Provide the [x, y] coordinate of the cell's center where the given text is located.  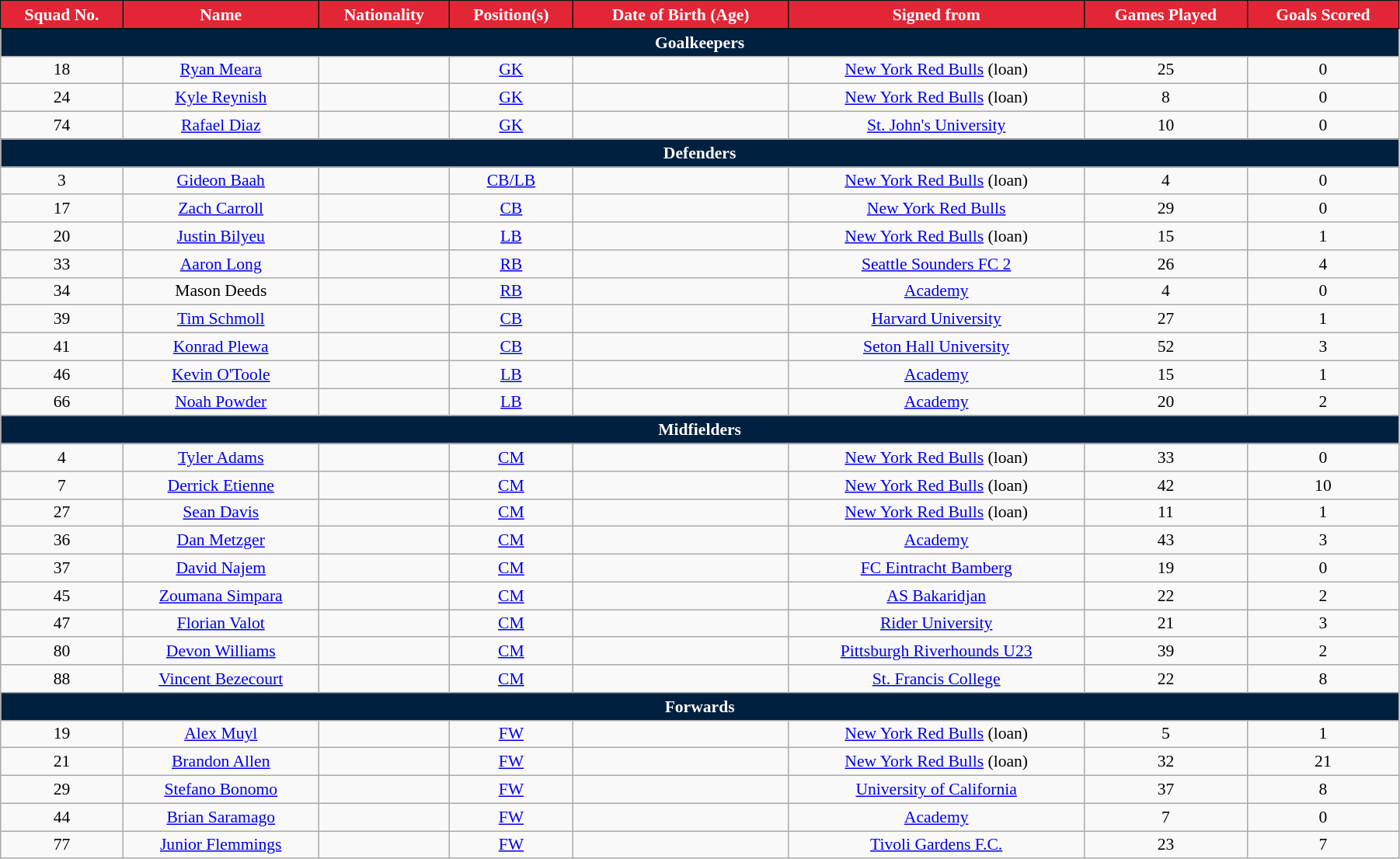
80 [62, 652]
45 [62, 596]
Harvard University [937, 319]
University of California [937, 790]
CB/LB [511, 181]
St. Francis College [937, 679]
Vincent Bezecourt [221, 679]
44 [62, 817]
Derrick Etienne [221, 485]
Nationality [384, 15]
Zoumana Simpara [221, 596]
18 [62, 70]
Stefano Bonomo [221, 790]
Position(s) [511, 15]
Devon Williams [221, 652]
36 [62, 541]
Sean Davis [221, 513]
Tyler Adams [221, 457]
Brandon Allen [221, 762]
Forwards [700, 707]
Aaron Long [221, 264]
Ryan Meara [221, 70]
Goals Scored [1322, 15]
Noah Powder [221, 402]
Midfielders [700, 430]
Seattle Sounders FC 2 [937, 264]
Kyle Reynish [221, 98]
Florian Valot [221, 624]
Date of Birth (Age) [681, 15]
AS Bakaridjan [937, 596]
Signed from [937, 15]
Squad No. [62, 15]
Defenders [700, 153]
88 [62, 679]
David Najem [221, 569]
77 [62, 845]
FC Eintracht Bamberg [937, 569]
46 [62, 374]
Kevin O'Toole [221, 374]
43 [1166, 541]
Tim Schmoll [221, 319]
5 [1166, 734]
Brian Saramago [221, 817]
Games Played [1166, 15]
Justin Bilyeu [221, 236]
Junior Flemmings [221, 845]
Name [221, 15]
32 [1166, 762]
Pittsburgh Riverhounds U23 [937, 652]
Zach Carroll [221, 209]
Tivoli Gardens F.C. [937, 845]
52 [1166, 347]
66 [62, 402]
New York Red Bulls [937, 209]
Seton Hall University [937, 347]
Mason Deeds [221, 291]
42 [1166, 485]
Rider University [937, 624]
41 [62, 347]
Dan Metzger [221, 541]
23 [1166, 845]
26 [1166, 264]
11 [1166, 513]
74 [62, 126]
Konrad Plewa [221, 347]
Alex Muyl [221, 734]
Rafael Diaz [221, 126]
17 [62, 209]
St. John's University [937, 126]
24 [62, 98]
47 [62, 624]
25 [1166, 70]
Gideon Baah [221, 181]
Goalkeepers [700, 43]
34 [62, 291]
